Extract the [X, Y] coordinate from the center of the cell holding the provided text.  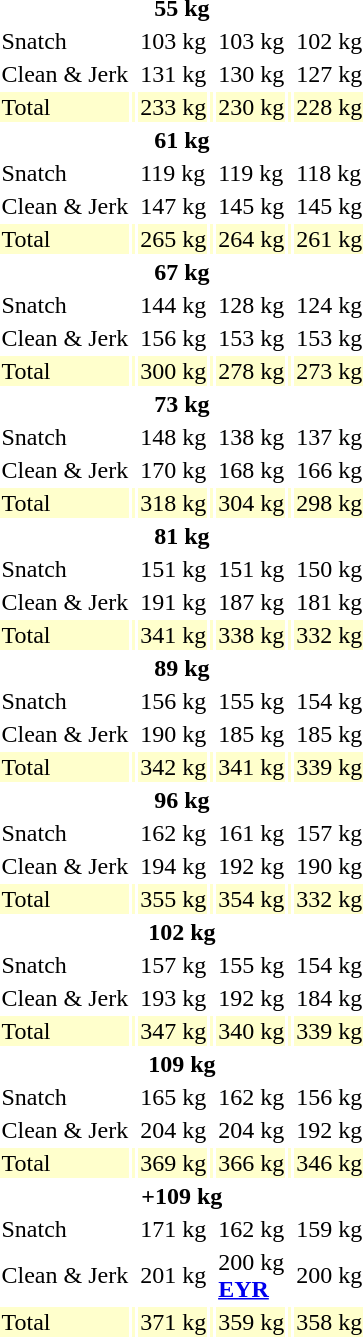
138 kg [252, 437]
338 kg [252, 635]
165 kg [174, 1097]
171 kg [174, 1229]
185 kg [252, 734]
161 kg [252, 833]
194 kg [174, 866]
347 kg [174, 1031]
157 kg [174, 965]
130 kg [252, 74]
191 kg [174, 602]
168 kg [252, 470]
300 kg [174, 371]
265 kg [174, 239]
264 kg [252, 239]
148 kg [174, 437]
371 kg [174, 1322]
304 kg [252, 503]
131 kg [174, 74]
230 kg [252, 107]
342 kg [174, 767]
340 kg [252, 1031]
187 kg [252, 602]
355 kg [174, 899]
201 kg [174, 1276]
145 kg [252, 206]
233 kg [174, 107]
170 kg [174, 470]
144 kg [174, 305]
366 kg [252, 1163]
359 kg [252, 1322]
153 kg [252, 338]
190 kg [174, 734]
354 kg [252, 899]
128 kg [252, 305]
369 kg [174, 1163]
278 kg [252, 371]
193 kg [174, 998]
200 kgEYR [252, 1276]
318 kg [174, 503]
147 kg [174, 206]
